Identify which cell holds the provided text, then report its (X, Y) central coordinate. 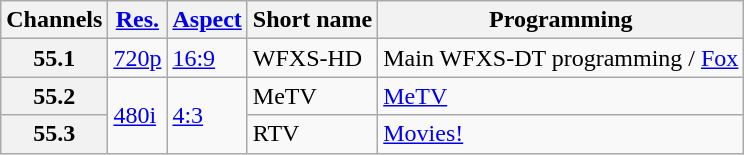
WFXS-HD (312, 58)
55.3 (54, 134)
Short name (312, 20)
RTV (312, 134)
4:3 (207, 115)
Movies! (561, 134)
Main WFXS-DT programming / Fox (561, 58)
480i (138, 115)
16:9 (207, 58)
55.1 (54, 58)
Channels (54, 20)
720p (138, 58)
Programming (561, 20)
Res. (138, 20)
Aspect (207, 20)
55.2 (54, 96)
